Extract the [x, y] coordinate from the center of the cell holding the provided text.  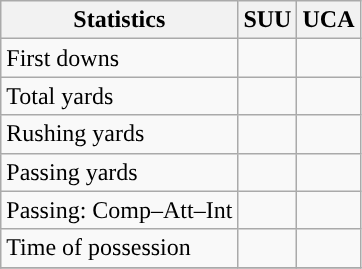
UCA [328, 20]
First downs [120, 58]
Time of possession [120, 248]
Total yards [120, 96]
Passing yards [120, 172]
Passing: Comp–Att–Int [120, 210]
Statistics [120, 20]
Rushing yards [120, 134]
SUU [268, 20]
